Provide the (x, y) coordinate of the cell's center where the given text is located.  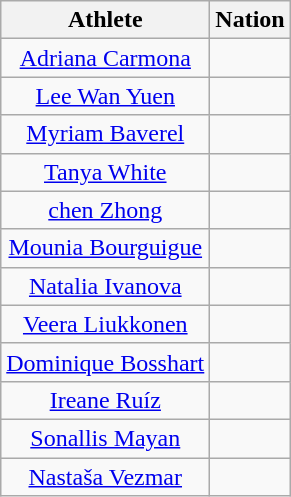
Adriana Carmona (106, 58)
Ireane Ruíz (106, 400)
Athlete (106, 20)
chen Zhong (106, 210)
Sonallis Mayan (106, 438)
Nastaša Vezmar (106, 477)
Tanya White (106, 172)
Veera Liukkonen (106, 324)
Mounia Bourguigue (106, 248)
Myriam Baverel (106, 134)
Dominique Bosshart (106, 362)
Nation (250, 20)
Natalia Ivanova (106, 286)
Lee Wan Yuen (106, 96)
